Locate the cell with the specified text and output its [X, Y] center coordinate. 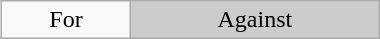
Against [254, 20]
For [66, 20]
